Search for the cell housing the specified text and yield its [X, Y] center coordinate. 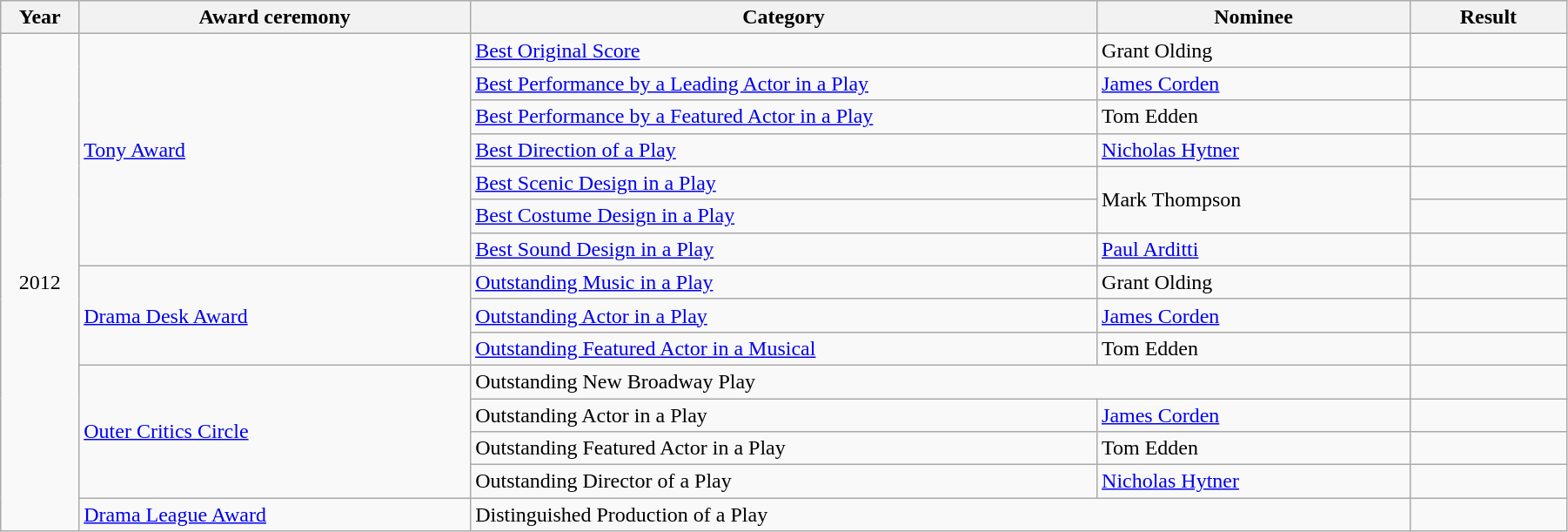
Best Costume Design in a Play [784, 216]
Category [784, 17]
Drama League Award [275, 515]
Tony Award [275, 150]
Outstanding Music in a Play [784, 282]
Mark Thompson [1254, 199]
Best Direction of a Play [784, 150]
Year [40, 17]
Outstanding New Broadway Play [941, 381]
2012 [40, 282]
Award ceremony [275, 17]
Outstanding Featured Actor in a Play [784, 448]
Outer Critics Circle [275, 431]
Best Original Score [784, 51]
Best Performance by a Featured Actor in a Play [784, 117]
Result [1488, 17]
Distinguished Production of a Play [941, 515]
Best Scenic Design in a Play [784, 183]
Nominee [1254, 17]
Best Sound Design in a Play [784, 249]
Outstanding Director of a Play [784, 481]
Best Performance by a Leading Actor in a Play [784, 84]
Paul Arditti [1254, 249]
Outstanding Featured Actor in a Musical [784, 348]
Drama Desk Award [275, 315]
